Detect which cell encompasses the target text, then output its (X, Y) center coordinate. 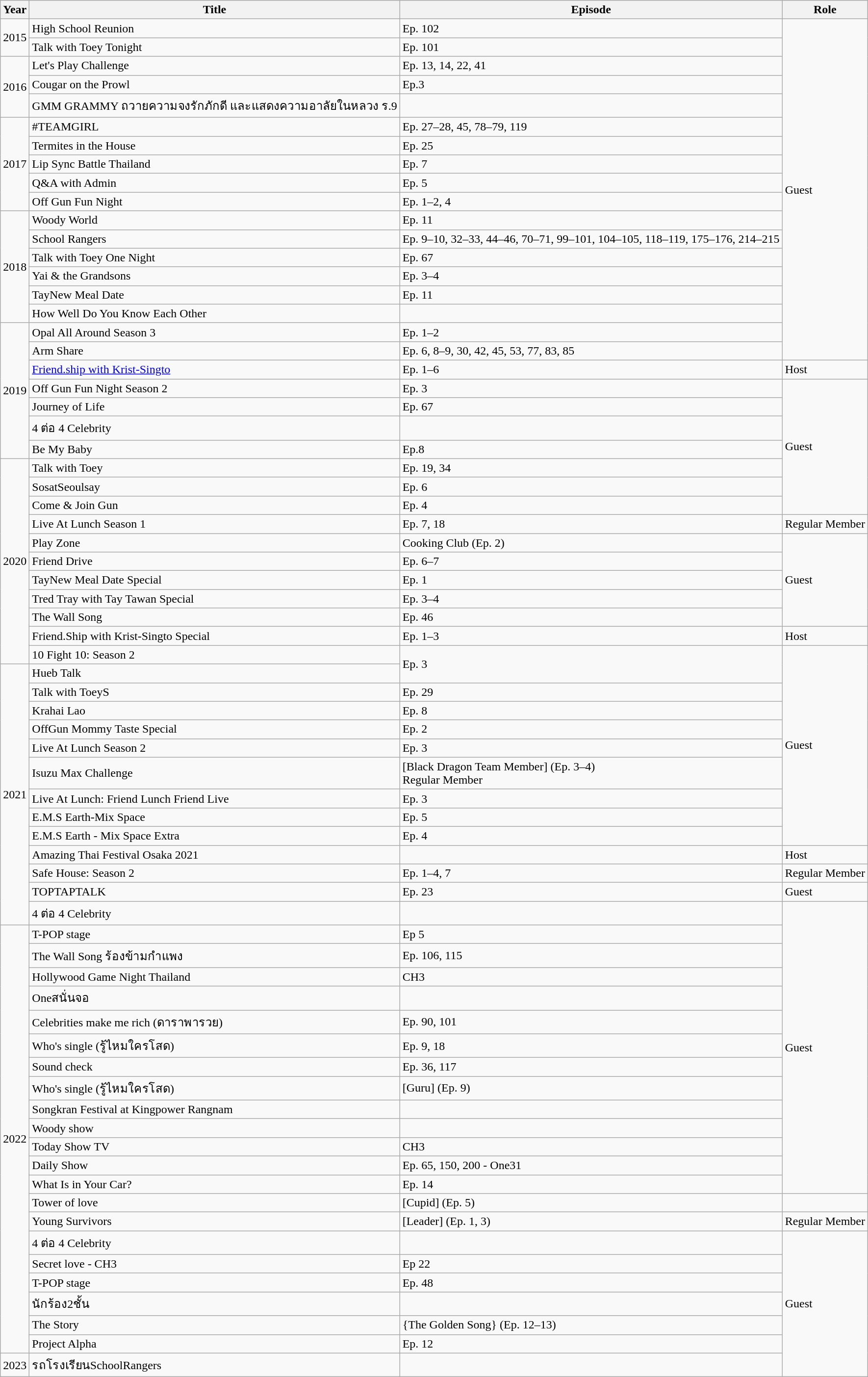
Daily Show (215, 1165)
Off Gun Fun Night (215, 202)
Friend Drive (215, 561)
Episode (591, 10)
Play Zone (215, 543)
Lip Sync Battle Thailand (215, 164)
Let's Play Challenge (215, 66)
Talk with Toey Tonight (215, 47)
Ep. 27–28, 45, 78–79, 119 (591, 127)
SosatSeoulsay (215, 486)
Title (215, 10)
Tower of love (215, 1203)
Safe House: Season 2 (215, 873)
Ep.8 (591, 449)
Ep. 90, 101 (591, 1022)
Role (825, 10)
Off Gun Fun Night Season 2 (215, 388)
Ep. 1–3 (591, 636)
#TEAMGIRL (215, 127)
Cougar on the Prowl (215, 84)
Woody show (215, 1128)
Ep. 23 (591, 892)
High School Reunion (215, 28)
Ep. 29 (591, 692)
Ep. 6, 8–9, 30, 42, 45, 53, 77, 83, 85 (591, 351)
Live At Lunch: Friend Lunch Friend Live (215, 798)
The Story (215, 1325)
Krahai Lao (215, 711)
Ep. 12 (591, 1344)
Ep. 9, 18 (591, 1045)
Ep. 65, 150, 200 - One31 (591, 1165)
Sound check (215, 1067)
E.M.S Earth - Mix Space Extra (215, 836)
Friend.ship with Krist-Singto (215, 369)
Friend.Ship with Krist-Singto Special (215, 636)
Amazing Thai Festival Osaka 2021 (215, 855)
Talk with ToeyS (215, 692)
Come & Join Gun (215, 505)
Woody World (215, 220)
2016 (15, 87)
Ep. 19, 34 (591, 468)
Ep. 6–7 (591, 561)
Journey of Life (215, 407)
Talk with Toey One Night (215, 257)
Ep. 7, 18 (591, 524)
Young Survivors (215, 1222)
2019 (15, 390)
Year (15, 10)
รถโรงเรียนSchoolRangers (215, 1365)
2022 (15, 1139)
Ep 22 (591, 1264)
Ep. 46 (591, 617)
Ep. 48 (591, 1282)
How Well Do You Know Each Other (215, 313)
Ep. 102 (591, 28)
Ep. 25 (591, 146)
Ep. 101 (591, 47)
Ep. 9–10, 32–33, 44–46, 70–71, 99–101, 104–105, 118–119, 175–176, 214–215 (591, 239)
Ep. 1–6 (591, 369)
GMM GRAMMY ถวายความจงรักภักดี และแสดงความอาลัยในหลวง ร.9 (215, 106)
Songkran Festival at Kingpower Rangnam (215, 1109)
Opal All Around Season 3 (215, 332)
Be My Baby (215, 449)
[Black Dragon Team Member] (Ep. 3–4)Regular Member (591, 773)
TOPTAPTALK (215, 892)
E.M.S Earth-Mix Space (215, 817)
Q&A with Admin (215, 183)
Ep. 6 (591, 486)
Yai & the Grandsons (215, 276)
Live At Lunch Season 2 (215, 748)
Celebrities make me rich (ดาราพารวย) (215, 1022)
Arm Share (215, 351)
The Wall Song (215, 617)
Ep 5 (591, 934)
Ep. 106, 115 (591, 955)
Tred Tray with Tay Tawan Special (215, 599)
2021 (15, 794)
Oneสนั่นจอ (215, 998)
Ep. 36, 117 (591, 1067)
Ep. 13, 14, 22, 41 (591, 66)
10 Fight 10: Season 2 (215, 655)
Secret love - CH3 (215, 1264)
School Rangers (215, 239)
2018 (15, 267)
Ep. 14 (591, 1184)
TayNew Meal Date Special (215, 580)
TayNew Meal Date (215, 295)
Ep. 8 (591, 711)
Cooking Club (Ep. 2) (591, 543)
Live At Lunch Season 1 (215, 524)
Hueb Talk (215, 673)
2023 (15, 1365)
2015 (15, 38)
Ep. 1–2 (591, 332)
[Guru] (Ep. 9) (591, 1089)
Ep. 1–2, 4 (591, 202)
OffGun Mommy Taste Special (215, 729)
The Wall Song ร้องข้ามกำแพง (215, 955)
What Is in Your Car? (215, 1184)
Termites in the House (215, 146)
Ep. 7 (591, 164)
[Leader] (Ep. 1, 3) (591, 1222)
Ep. 1–4, 7 (591, 873)
Talk with Toey (215, 468)
Hollywood Game Night Thailand (215, 977)
Project Alpha (215, 1344)
Ep. 1 (591, 580)
Isuzu Max Challenge (215, 773)
[Cupid] (Ep. 5) (591, 1203)
Today Show TV (215, 1147)
Ep.3 (591, 84)
Ep. 2 (591, 729)
2020 (15, 561)
นักร้อง2ชั้น (215, 1303)
2017 (15, 164)
{The Golden Song} (Ep. 12–13) (591, 1325)
